Locate the cell with the specified text and output its (x, y) center coordinate. 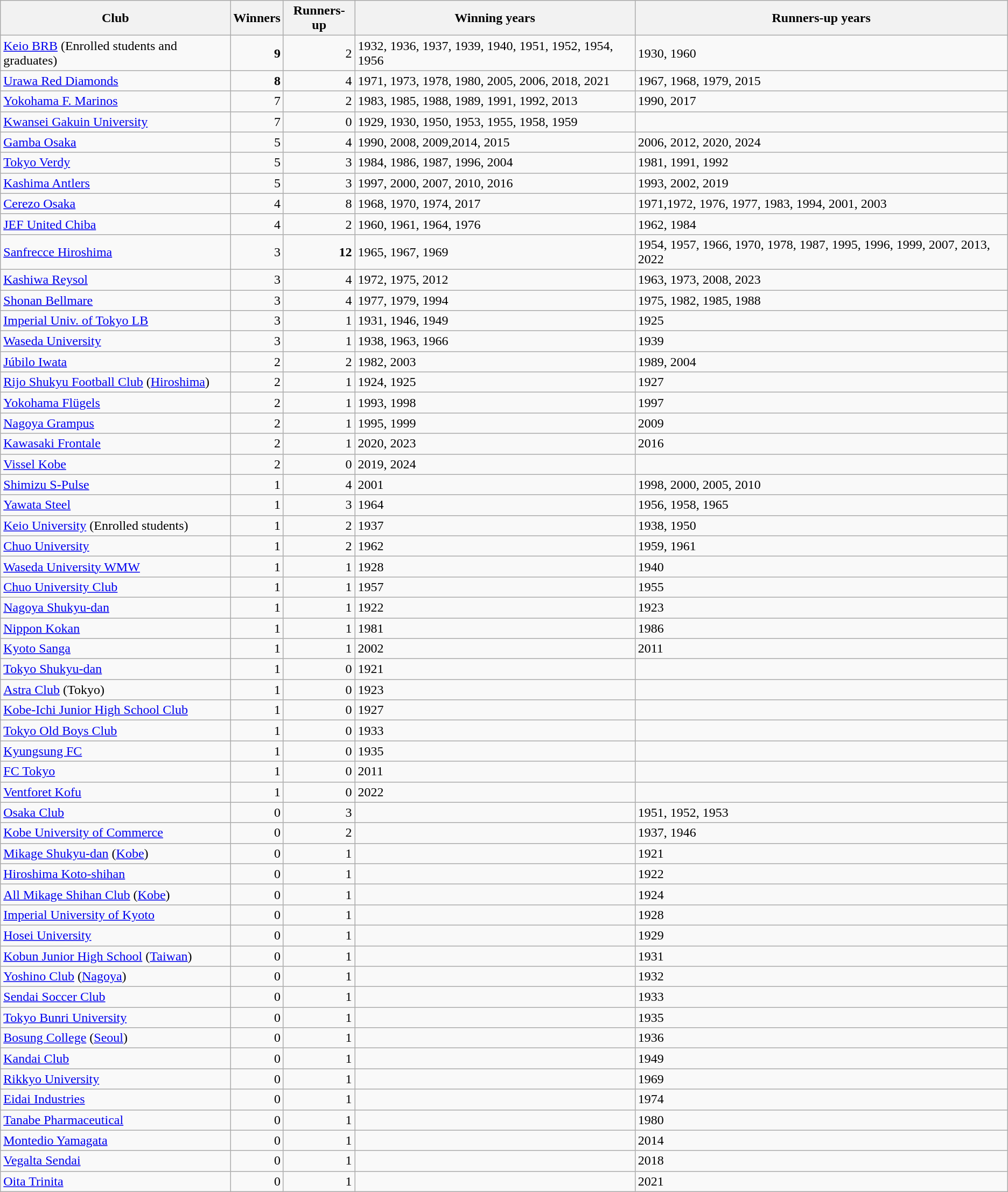
1972, 1975, 2012 (495, 279)
1981, 1991, 1992 (821, 163)
1975, 1982, 1985, 1988 (821, 300)
Waseda University (115, 341)
2009 (821, 423)
Winning years (495, 18)
Ventforet Kofu (115, 792)
Rijo Shukyu Football Club (Hiroshima) (115, 382)
1964 (495, 505)
1969 (821, 1079)
2018 (821, 1161)
1949 (821, 1058)
1931, 1946, 1949 (495, 321)
1937 (495, 525)
Kobe University of Commerce (115, 833)
1965, 1967, 1969 (495, 252)
1967, 1968, 1979, 2015 (821, 81)
2022 (495, 792)
2019, 2024 (495, 464)
Kyungsung FC (115, 751)
2020, 2023 (495, 444)
Imperial Univ. of Tokyo LB (115, 321)
1998, 2000, 2005, 2010 (821, 485)
1974 (821, 1099)
Nagoya Grampus (115, 423)
1981 (495, 628)
9 (257, 53)
Hiroshima Koto-shihan (115, 874)
1997 (821, 403)
Imperial University of Kyoto (115, 915)
Vissel Kobe (115, 464)
1924 (821, 894)
1929 (821, 935)
Chuo University Club (115, 587)
Kawasaki Frontale (115, 444)
Tokyo Shukyu-dan (115, 669)
Tokyo Old Boys Club (115, 731)
Gamba Osaka (115, 142)
Oita Trinita (115, 1181)
1990, 2017 (821, 101)
1963, 1973, 2008, 2023 (821, 279)
1925 (821, 321)
1940 (821, 566)
Chuo University (115, 546)
Yokohama F. Marinos (115, 101)
Runners-up (319, 18)
1931 (821, 956)
JEF United Chiba (115, 224)
1993, 1998 (495, 403)
1938, 1950 (821, 525)
1993, 2002, 2019 (821, 183)
Yawata Steel (115, 505)
1956, 1958, 1965 (821, 505)
Yoshino Club (Nagoya) (115, 977)
1937, 1946 (821, 833)
Cerezo Osaka (115, 204)
Hosei University (115, 935)
1938, 1963, 1966 (495, 341)
Kandai Club (115, 1058)
Runners-up years (821, 18)
Kwansei Gakuin University (115, 122)
Keio University (Enrolled students) (115, 525)
Urawa Red Diamonds (115, 81)
1983, 1985, 1988, 1989, 1991, 1992, 2013 (495, 101)
Mikage Shukyu-dan (Kobe) (115, 853)
1924, 1925 (495, 382)
1930, 1960 (821, 53)
2016 (821, 444)
2002 (495, 649)
Tanabe Pharmaceutical (115, 1120)
Tokyo Verdy (115, 163)
1971,1972, 1976, 1977, 1983, 1994, 2001, 2003 (821, 204)
1968, 1970, 1974, 2017 (495, 204)
1936 (821, 1038)
Bosung College (Seoul) (115, 1038)
1955 (821, 587)
1959, 1961 (821, 546)
Keio BRB (Enrolled students and graduates) (115, 53)
Astra Club (Tokyo) (115, 690)
Eidai Industries (115, 1099)
Shimizu S-Pulse (115, 485)
Tokyo Bunri University (115, 1018)
1951, 1952, 1953 (821, 812)
Júbilo Iwata (115, 362)
1986 (821, 628)
Osaka Club (115, 812)
Winners (257, 18)
1997, 2000, 2007, 2010, 2016 (495, 183)
Kashima Antlers (115, 183)
1960, 1961, 1964, 1976 (495, 224)
1954, 1957, 1966, 1970, 1978, 1987, 1995, 1996, 1999, 2007, 2013, 2022 (821, 252)
2014 (821, 1140)
Waseda University WMW (115, 566)
Kashiwa Reysol (115, 279)
Sanfrecce Hiroshima (115, 252)
1932, 1936, 1937, 1939, 1940, 1951, 1952, 1954, 1956 (495, 53)
Nippon Kokan (115, 628)
Kobe-Ichi Junior High School Club (115, 710)
1995, 1999 (495, 423)
1962 (495, 546)
1989, 2004 (821, 362)
1984, 1986, 1987, 1996, 2004 (495, 163)
2001 (495, 485)
1929, 1930, 1950, 1953, 1955, 1958, 1959 (495, 122)
All Mikage Shihan Club (Kobe) (115, 894)
Shonan Bellmare (115, 300)
1980 (821, 1120)
2021 (821, 1181)
1932 (821, 977)
1977, 1979, 1994 (495, 300)
1971, 1973, 1978, 1980, 2005, 2006, 2018, 2021 (495, 81)
1982, 2003 (495, 362)
Kyoto Sanga (115, 649)
12 (319, 252)
1957 (495, 587)
Kobun Junior High School (Taiwan) (115, 956)
Sendai Soccer Club (115, 997)
1990, 2008, 2009,2014, 2015 (495, 142)
1939 (821, 341)
1962, 1984 (821, 224)
Rikkyo University (115, 1079)
2006, 2012, 2020, 2024 (821, 142)
Montedio Yamagata (115, 1140)
Vegalta Sendai (115, 1161)
Club (115, 18)
FC Tokyo (115, 772)
Nagoya Shukyu-dan (115, 607)
Yokohama Flügels (115, 403)
